Extract the [x, y] coordinate from the center of the cell holding the provided text.  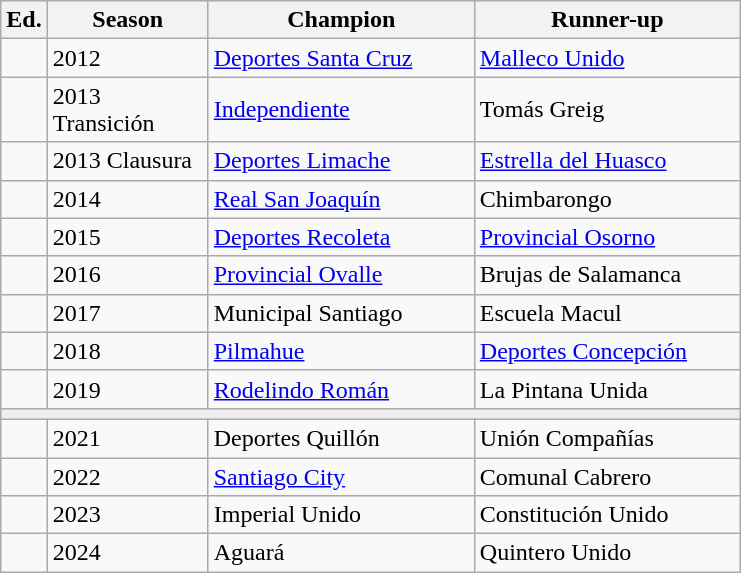
2021 [128, 438]
2018 [128, 351]
Deportes Concepción [607, 351]
2016 [128, 275]
Comunal Cabrero [607, 477]
La Pintana Unida [607, 389]
Unión Compañías [607, 438]
Tomás Greig [607, 110]
Chimbarongo [607, 199]
Season [128, 20]
Escuela Macul [607, 313]
Provincial Osorno [607, 237]
Brujas de Salamanca [607, 275]
Rodelindo Román [341, 389]
2024 [128, 553]
Constitución Unido [607, 515]
2017 [128, 313]
2015 [128, 237]
Provincial Ovalle [341, 275]
Deportes Santa Cruz [341, 58]
Imperial Unido [341, 515]
2013 Clausura [128, 161]
Municipal Santiago [341, 313]
2019 [128, 389]
2012 [128, 58]
Deportes Limache [341, 161]
Estrella del Huasco [607, 161]
Deportes Quillón [341, 438]
Malleco Unido [607, 58]
Independiente [341, 110]
Ed. [24, 20]
Champion [341, 20]
2023 [128, 515]
2014 [128, 199]
2013 Transición [128, 110]
Deportes Recoleta [341, 237]
Aguará [341, 553]
Pilmahue [341, 351]
2022 [128, 477]
Runner-up [607, 20]
Santiago City [341, 477]
Quintero Unido [607, 553]
Real San Joaquín [341, 199]
